Capture the cell that displays the provided text and extract its [X, Y] central coordinate. 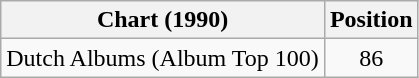
86 [371, 58]
Dutch Albums (Album Top 100) [163, 58]
Position [371, 20]
Chart (1990) [163, 20]
